Identify which cell holds the provided text, then report its (X, Y) central coordinate. 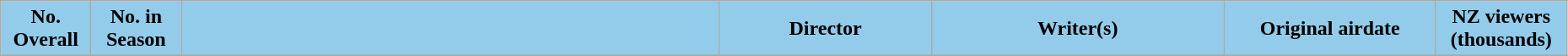
Original airdate (1329, 29)
NZ viewers (thousands) (1501, 29)
No. Overall (46, 29)
Writer(s) (1078, 29)
No. in Season (137, 29)
Director (825, 29)
